Extract the (X, Y) coordinate from the center of the cell holding the provided text.  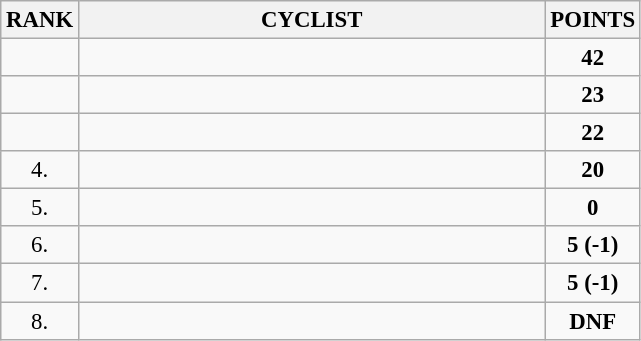
23 (592, 95)
0 (592, 208)
DNF (592, 321)
7. (40, 283)
CYCLIST (312, 20)
6. (40, 245)
POINTS (592, 20)
4. (40, 170)
42 (592, 58)
RANK (40, 20)
20 (592, 170)
5. (40, 208)
22 (592, 133)
8. (40, 321)
